Capture the cell that displays the provided text and extract its (x, y) central coordinate. 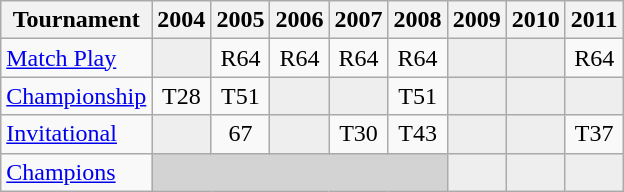
Champions (76, 172)
Tournament (76, 20)
T30 (358, 134)
2010 (536, 20)
T43 (418, 134)
Invitational (76, 134)
2008 (418, 20)
2009 (476, 20)
2007 (358, 20)
T28 (182, 96)
67 (240, 134)
T37 (594, 134)
2005 (240, 20)
2011 (594, 20)
2006 (300, 20)
Match Play (76, 58)
Championship (76, 96)
2004 (182, 20)
